Return the [X, Y] coordinate for the center point of the cell that contains the specified text.  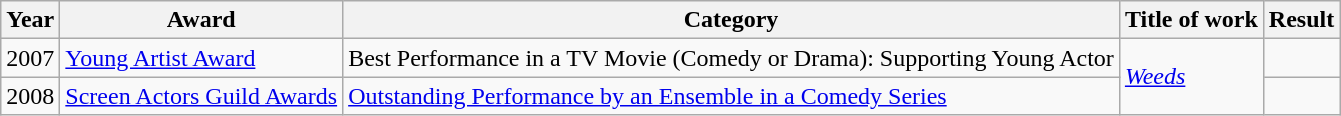
Category [732, 20]
2007 [30, 58]
Screen Actors Guild Awards [202, 96]
Year [30, 20]
Best Performance in a TV Movie (Comedy or Drama): Supporting Young Actor [732, 58]
Title of work [1191, 20]
Award [202, 20]
2008 [30, 96]
Young Artist Award [202, 58]
Weeds [1191, 77]
Result [1301, 20]
Outstanding Performance by an Ensemble in a Comedy Series [732, 96]
